Extract the (x, y) coordinate from the center of the cell holding the provided text.  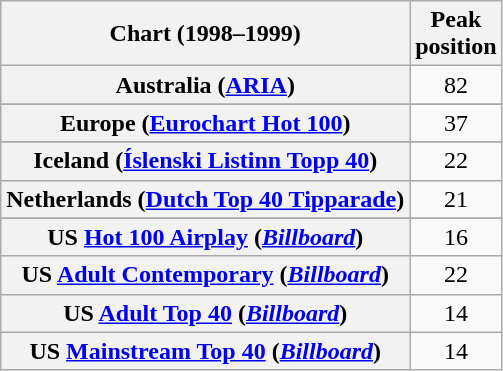
16 (456, 237)
Europe (Eurochart Hot 100) (206, 123)
US Mainstream Top 40 (Billboard) (206, 351)
Chart (1998–1999) (206, 34)
37 (456, 123)
Australia (ARIA) (206, 85)
US Adult Top 40 (Billboard) (206, 313)
21 (456, 199)
Iceland (Íslenski Listinn Topp 40) (206, 161)
US Adult Contemporary (Billboard) (206, 275)
82 (456, 85)
Peakposition (456, 34)
US Hot 100 Airplay (Billboard) (206, 237)
Netherlands (Dutch Top 40 Tipparade) (206, 199)
